Output the (x, y) coordinate of the center of the cell containing the given text.  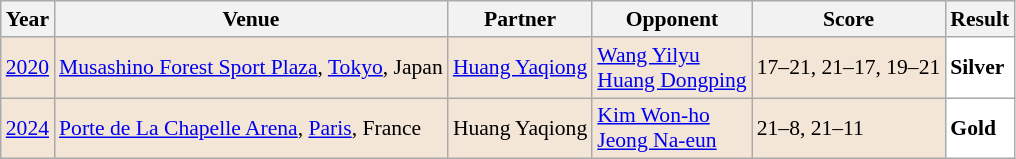
2020 (28, 68)
2024 (28, 128)
Venue (251, 19)
Year (28, 19)
17–21, 21–17, 19–21 (849, 68)
21–8, 21–11 (849, 128)
Musashino Forest Sport Plaza, Tokyo, Japan (251, 68)
Gold (980, 128)
Result (980, 19)
Score (849, 19)
Porte de La Chapelle Arena, Paris, France (251, 128)
Partner (520, 19)
Kim Won-ho Jeong Na-eun (672, 128)
Opponent (672, 19)
Wang Yilyu Huang Dongping (672, 68)
Silver (980, 68)
